Output the (X, Y) coordinate of the center of the cell containing the given text.  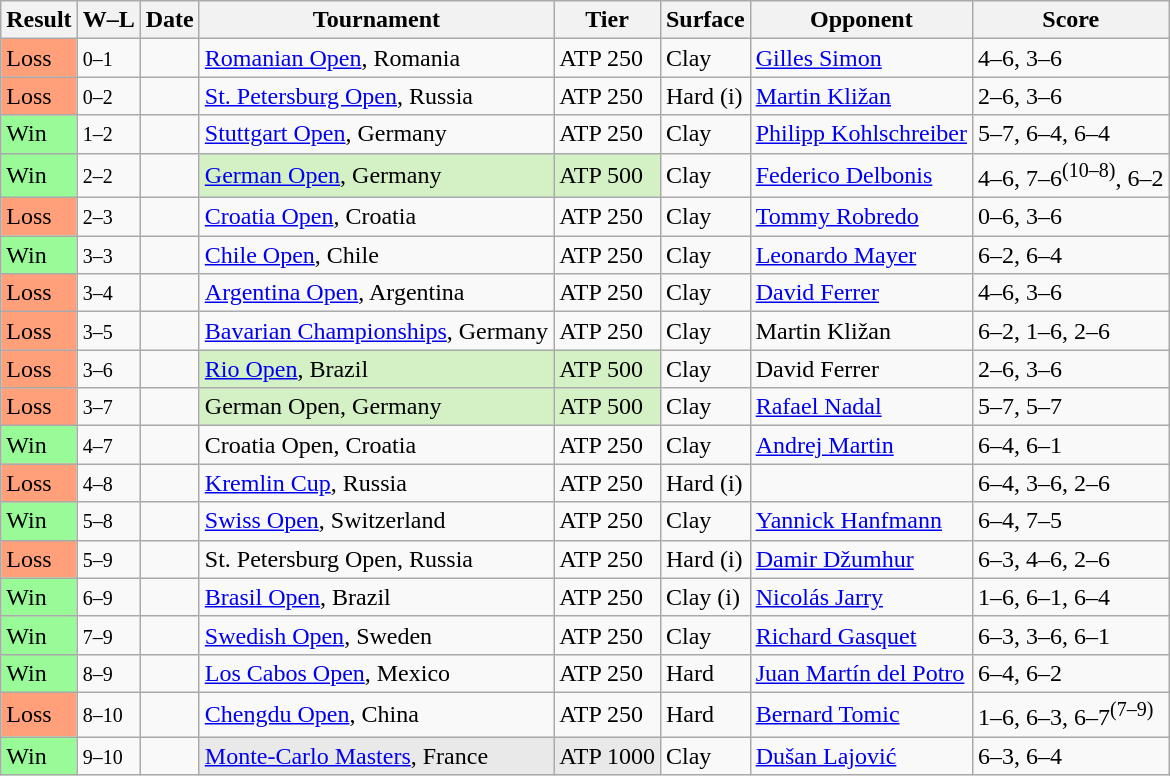
2–3 (108, 217)
Bavarian Championships, Germany (376, 331)
Chengdu Open, China (376, 714)
6–3, 3–6, 6–1 (1071, 635)
Yannick Hanfmann (861, 521)
2–2 (108, 176)
Swedish Open, Sweden (376, 635)
0–6, 3–6 (1071, 217)
Juan Martín del Potro (861, 673)
Score (1071, 20)
Kremlin Cup, Russia (376, 483)
1–2 (108, 134)
8–9 (108, 673)
6–4, 6–2 (1071, 673)
Los Cabos Open, Mexico (376, 673)
3–6 (108, 369)
Philipp Kohlschreiber (861, 134)
Argentina Open, Argentina (376, 293)
Surface (705, 20)
6–4, 7–5 (1071, 521)
Dušan Lajović (861, 756)
Nicolás Jarry (861, 597)
3–5 (108, 331)
6–2, 1–6, 2–6 (1071, 331)
5–9 (108, 559)
0–2 (108, 96)
Federico Delbonis (861, 176)
Tommy Robredo (861, 217)
3–4 (108, 293)
W–L (108, 20)
Brasil Open, Brazil (376, 597)
3–7 (108, 407)
Richard Gasquet (861, 635)
5–7, 6–4, 6–4 (1071, 134)
5–7, 5–7 (1071, 407)
6–2, 6–4 (1071, 255)
0–1 (108, 58)
ATP 1000 (608, 756)
Rio Open, Brazil (376, 369)
Stuttgart Open, Germany (376, 134)
1–6, 6–1, 6–4 (1071, 597)
1–6, 6–3, 6–7(7–9) (1071, 714)
6–9 (108, 597)
Chile Open, Chile (376, 255)
Tier (608, 20)
Rafael Nadal (861, 407)
8–10 (108, 714)
Damir Džumhur (861, 559)
6–3, 4–6, 2–6 (1071, 559)
4–6, 7–6(10–8), 6–2 (1071, 176)
Bernard Tomic (861, 714)
Date (170, 20)
3–3 (108, 255)
Andrej Martin (861, 445)
6–4, 6–1 (1071, 445)
Gilles Simon (861, 58)
Romanian Open, Romania (376, 58)
Opponent (861, 20)
4–7 (108, 445)
Clay (i) (705, 597)
Swiss Open, Switzerland (376, 521)
7–9 (108, 635)
Result (39, 20)
6–3, 6–4 (1071, 756)
Tournament (376, 20)
Leonardo Mayer (861, 255)
Monte-Carlo Masters, France (376, 756)
6–4, 3–6, 2–6 (1071, 483)
9–10 (108, 756)
5–8 (108, 521)
4–8 (108, 483)
